Return [x, y] of the center of cell containing provided text 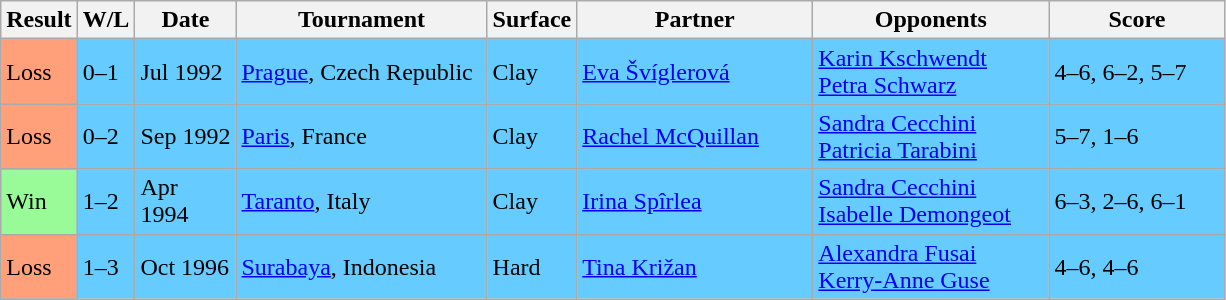
5–7, 1–6 [1137, 136]
Surabaya, Indonesia [362, 266]
W/L [106, 20]
Hard [532, 266]
Apr 1994 [186, 202]
Alexandra Fusai Kerry-Anne Guse [931, 266]
Sep 1992 [186, 136]
Result [39, 20]
Jul 1992 [186, 72]
Paris, France [362, 136]
Partner [695, 20]
Date [186, 20]
Opponents [931, 20]
1–2 [106, 202]
4–6, 4–6 [1137, 266]
Rachel McQuillan [695, 136]
Win [39, 202]
Sandra Cecchini Patricia Tarabini [931, 136]
Karin Kschwendt Petra Schwarz [931, 72]
Sandra Cecchini Isabelle Demongeot [931, 202]
Score [1137, 20]
Eva Švíglerová [695, 72]
Tournament [362, 20]
0–2 [106, 136]
Taranto, Italy [362, 202]
Tina Križan [695, 266]
Irina Spîrlea [695, 202]
0–1 [106, 72]
Surface [532, 20]
Oct 1996 [186, 266]
Prague, Czech Republic [362, 72]
1–3 [106, 266]
4–6, 6–2, 5–7 [1137, 72]
6–3, 2–6, 6–1 [1137, 202]
